Find where the given text appears and provide that cell's center as [x, y] coordinate. 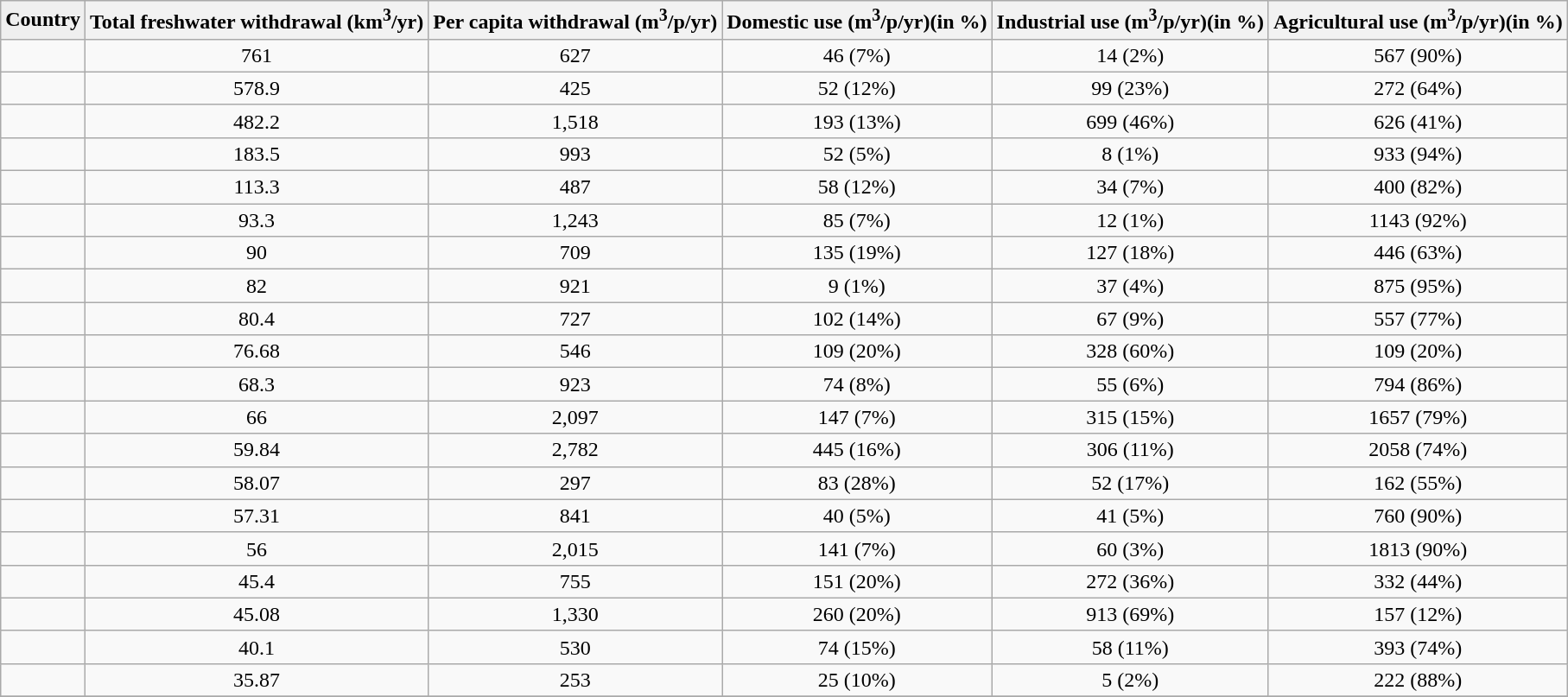
Industrial use (m3/p/yr)(in %) [1130, 21]
52 (5%) [857, 154]
8 (1%) [1130, 154]
52 (12%) [857, 88]
9 (1%) [857, 286]
135 (19%) [857, 253]
2,782 [575, 450]
567 (90%) [1418, 55]
272 (36%) [1130, 581]
90 [256, 253]
14 (2%) [1130, 55]
52 (17%) [1130, 483]
35.87 [256, 680]
530 [575, 647]
400 (82%) [1418, 187]
445 (16%) [857, 450]
45.4 [256, 581]
578.9 [256, 88]
921 [575, 286]
993 [575, 154]
1,243 [575, 220]
482.2 [256, 121]
2058 (74%) [1418, 450]
80.4 [256, 319]
46 (7%) [857, 55]
59.84 [256, 450]
755 [575, 581]
56 [256, 548]
82 [256, 286]
627 [575, 55]
151 (20%) [857, 581]
12 (1%) [1130, 220]
Per capita withdrawal (m3/p/yr) [575, 21]
141 (7%) [857, 548]
875 (95%) [1418, 286]
58 (11%) [1130, 647]
1657 (79%) [1418, 417]
841 [575, 516]
253 [575, 680]
297 [575, 483]
1813 (90%) [1418, 548]
162 (55%) [1418, 483]
68.3 [256, 384]
Country [43, 21]
41 (5%) [1130, 516]
933 (94%) [1418, 154]
1,518 [575, 121]
83 (28%) [857, 483]
74 (15%) [857, 647]
40 (5%) [857, 516]
794 (86%) [1418, 384]
487 [575, 187]
183.5 [256, 154]
5 (2%) [1130, 680]
761 [256, 55]
66 [256, 417]
60 (3%) [1130, 548]
446 (63%) [1418, 253]
40.1 [256, 647]
222 (88%) [1418, 680]
85 (7%) [857, 220]
93.3 [256, 220]
34 (7%) [1130, 187]
76.68 [256, 352]
37 (4%) [1130, 286]
67 (9%) [1130, 319]
425 [575, 88]
58.07 [256, 483]
709 [575, 253]
113.3 [256, 187]
557 (77%) [1418, 319]
923 [575, 384]
1143 (92%) [1418, 220]
55 (6%) [1130, 384]
260 (20%) [857, 614]
102 (14%) [857, 319]
193 (13%) [857, 121]
2,015 [575, 548]
Total freshwater withdrawal (km3/yr) [256, 21]
1,330 [575, 614]
760 (90%) [1418, 516]
272 (64%) [1418, 88]
157 (12%) [1418, 614]
99 (23%) [1130, 88]
727 [575, 319]
Agricultural use (m3/p/yr)(in %) [1418, 21]
913 (69%) [1130, 614]
57.31 [256, 516]
315 (15%) [1130, 417]
Domestic use (m3/p/yr)(in %) [857, 21]
147 (7%) [857, 417]
127 (18%) [1130, 253]
626 (41%) [1418, 121]
25 (10%) [857, 680]
328 (60%) [1130, 352]
306 (11%) [1130, 450]
332 (44%) [1418, 581]
58 (12%) [857, 187]
699 (46%) [1130, 121]
74 (8%) [857, 384]
45.08 [256, 614]
393 (74%) [1418, 647]
546 [575, 352]
2,097 [575, 417]
